Output the [X, Y] coordinate of the center of the cell containing the given text.  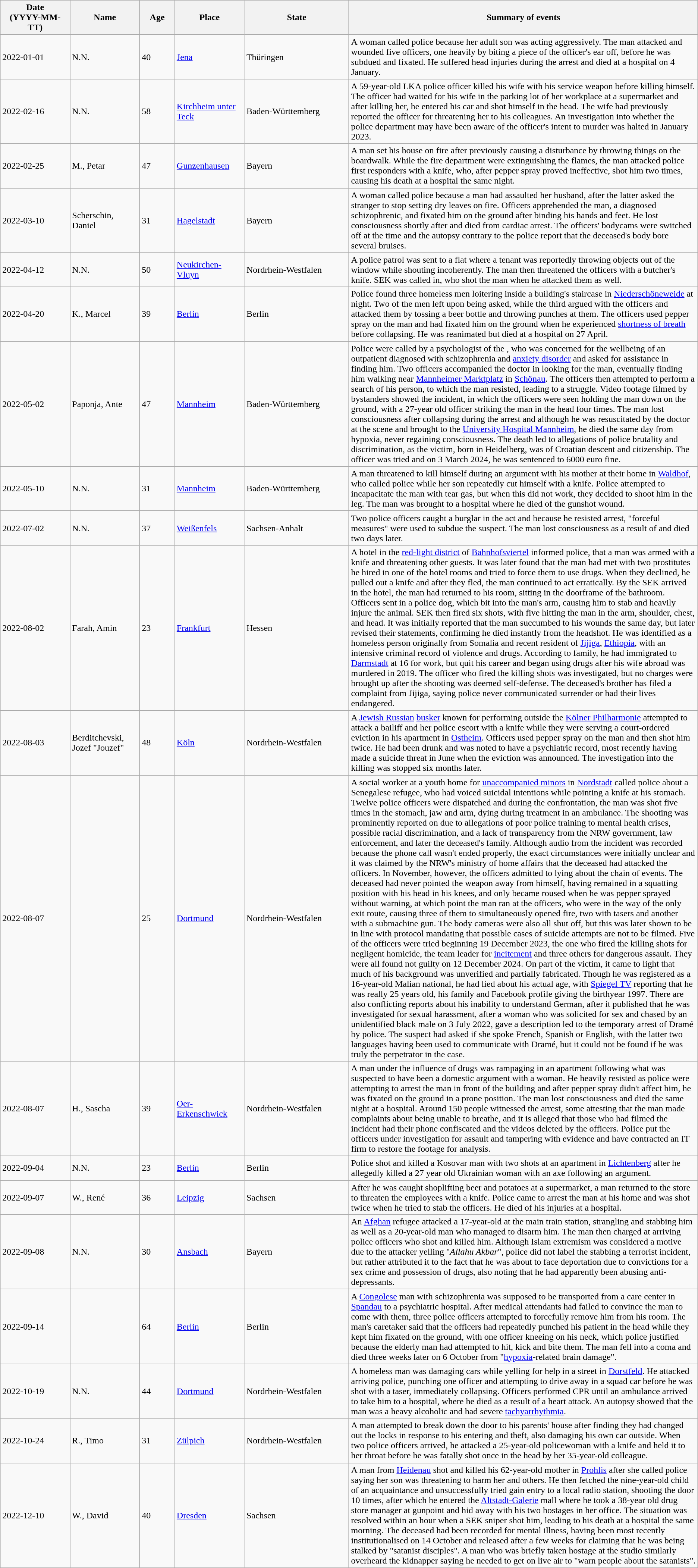
2022-05-02 [35, 404]
W., David [105, 1515]
W., René [105, 1198]
Frankfurt [210, 627]
30 [157, 1252]
25 [157, 918]
2022-09-14 [35, 1327]
Leipzig [210, 1198]
Oer-Erkenschwick [210, 1109]
R., Timo [105, 1441]
Thüringen [297, 57]
2022-07-02 [35, 528]
2022-08-03 [35, 742]
2022-01-01 [35, 57]
48 [157, 742]
2022-08-02 [35, 627]
State [297, 18]
2022-04-20 [35, 314]
Neukirchen-Vluyn [210, 270]
Summary of events [523, 18]
2022-09-07 [35, 1198]
Hagelstadt [210, 220]
36 [157, 1198]
Ansbach [210, 1252]
Place [210, 18]
37 [157, 528]
Date(YYYY-MM-TT) [35, 18]
Jena [210, 57]
H., Sascha [105, 1109]
2022-02-25 [35, 166]
2022-09-08 [35, 1252]
Sachsen-Anhalt [297, 528]
2022-05-10 [35, 489]
Dresden [210, 1515]
Köln [210, 742]
Zülpich [210, 1441]
2022-02-16 [35, 111]
Kirchheim unter Teck [210, 111]
K., Marcel [105, 314]
44 [157, 1391]
2022-03-10 [35, 220]
2022-12-10 [35, 1515]
64 [157, 1327]
2022-10-19 [35, 1391]
Age [157, 18]
58 [157, 111]
Gunzenhausen [210, 166]
M., Petar [105, 166]
Scherschin, Daniel [105, 220]
Berditchevski, Jozef "Jouzef" [105, 742]
Name [105, 18]
Paponja, Ante [105, 404]
2022-10-24 [35, 1441]
Farah, Amin [105, 627]
50 [157, 270]
Weißenfels [210, 528]
Hessen [297, 627]
2022-04-12 [35, 270]
2022-09-04 [35, 1168]
